Search for the cell housing the specified text and yield its (x, y) center coordinate. 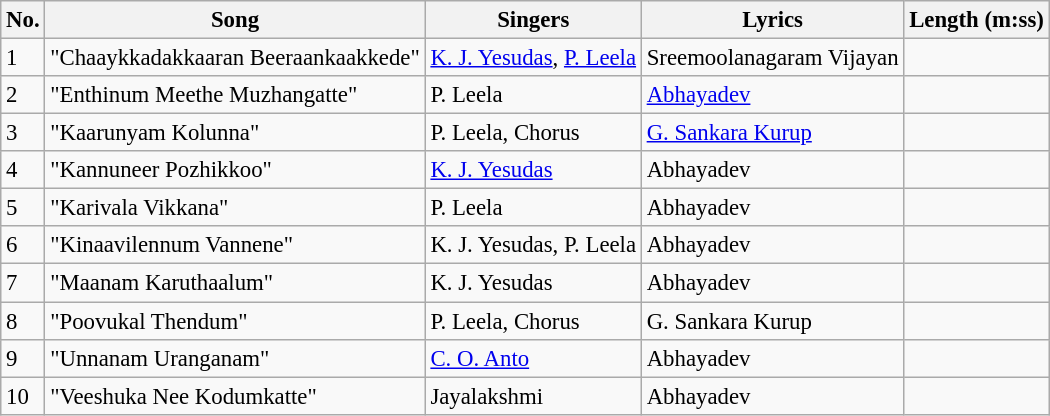
2 (23, 95)
7 (23, 283)
Lyrics (772, 20)
"Kaarunyam Kolunna" (235, 133)
6 (23, 245)
Jayalakshmi (533, 396)
Length (m:ss) (976, 20)
9 (23, 358)
"Maanam Karuthaalum" (235, 283)
8 (23, 321)
Singers (533, 20)
"Karivala Vikkana" (235, 208)
Song (235, 20)
"Poovukal Thendum" (235, 321)
"Kinaavilennum Vannene" (235, 245)
10 (23, 396)
Sreemoolanagaram Vijayan (772, 58)
"Chaaykkadakkaaran Beeraankaakkede" (235, 58)
5 (23, 208)
1 (23, 58)
"Veeshuka Nee Kodumkatte" (235, 396)
C. O. Anto (533, 358)
3 (23, 133)
"Kannuneer Pozhikkoo" (235, 170)
"Enthinum Meethe Muzhangatte" (235, 95)
4 (23, 170)
No. (23, 20)
"Unnanam Uranganam" (235, 358)
